Extract the [X, Y] coordinate from the center of the cell holding the provided text.  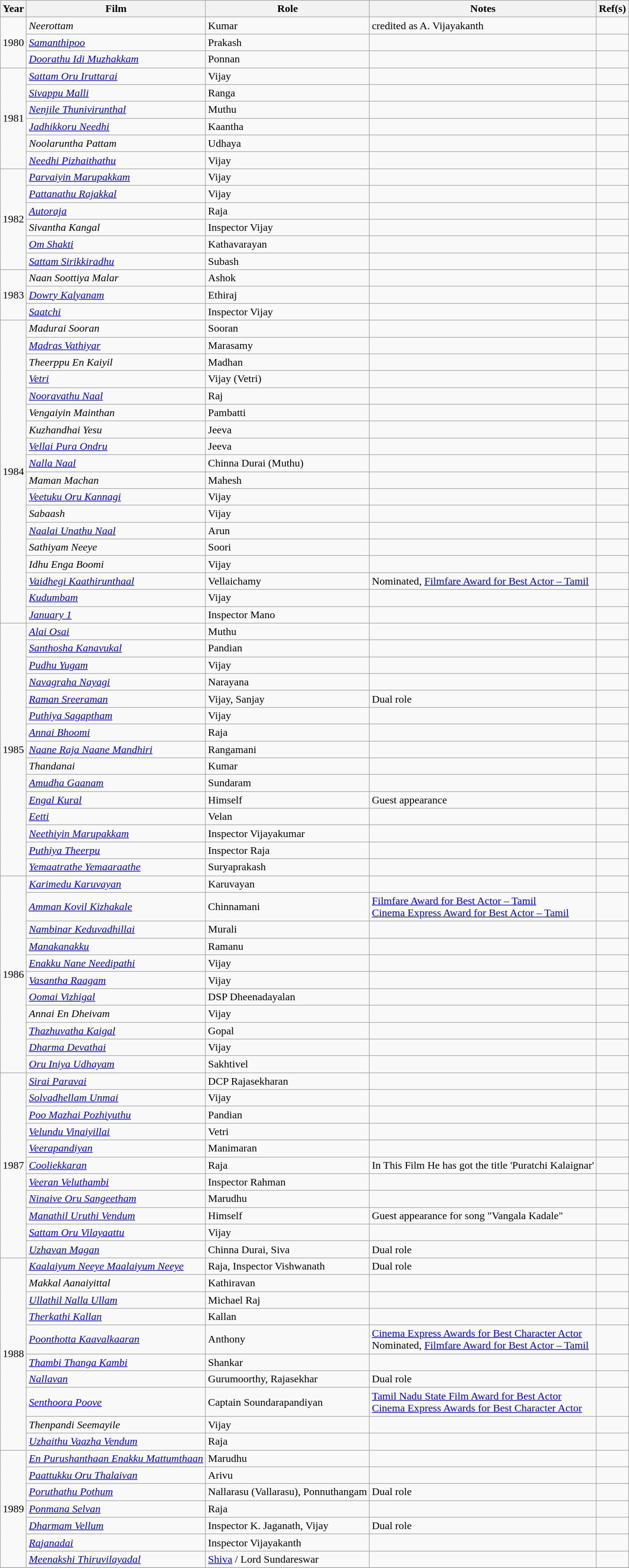
1981 [13, 118]
Ranga [288, 93]
Gopal [288, 1031]
Poonthotta Kaavalkaaran [116, 1340]
Maman Machan [116, 480]
Naane Raja Naane Mandhiri [116, 750]
1986 [13, 974]
Annai Bhoomi [116, 732]
Cinema Express Awards for Best Character ActorNominated, Filmfare Award for Best Actor – Tamil [483, 1340]
1985 [13, 749]
Dharmam Vellum [116, 1526]
Mahesh [288, 480]
Murali [288, 929]
Arun [288, 531]
DCP Rajasekharan [288, 1081]
Ponmana Selvan [116, 1509]
Notes [483, 9]
Thambi Thanga Kambi [116, 1362]
Karuvayan [288, 884]
Guest appearance for song "Vangala Kadale" [483, 1216]
1987 [13, 1166]
Senthoora Poove [116, 1402]
Nambinar Keduvadhillai [116, 929]
Makkal Aanaiyittal [116, 1283]
Pudhu Yugam [116, 665]
Inspector Vijayakanth [288, 1542]
Thazhuvatha Kaigal [116, 1031]
Pattanathu Rajakkal [116, 194]
Film [116, 9]
Doorathu Idi Muzhakkam [116, 59]
Dharma Devathai [116, 1048]
Kallan [288, 1317]
Kathavarayan [288, 245]
Oru Iniya Udhayam [116, 1064]
Oomai Vizhigal [116, 997]
Veerapandiyan [116, 1148]
Inspector Rahman [288, 1182]
1980 [13, 42]
Saatchi [116, 312]
Thandanai [116, 766]
Captain Soundarapandiyan [288, 1402]
Alai Osai [116, 631]
Velundu Vinaiyillai [116, 1132]
In This Film He has got the title 'Puratchi Kalaignar' [483, 1165]
Paattukku Oru Thalaivan [116, 1475]
Uzhaithu Vaazha Vendum [116, 1442]
Sakhtivel [288, 1064]
Vellai Pura Ondru [116, 446]
Poruthathu Pothum [116, 1492]
Marasamy [288, 345]
Chinnamani [288, 906]
Kathiravan [288, 1283]
Veetuku Oru Kannagi [116, 497]
Uzhavan Magan [116, 1249]
Vaidhegi Kaathirunthaal [116, 581]
Kaalaiyum Neeye Maalaiyum Neeye [116, 1266]
Sirai Paravai [116, 1081]
Vengaiyin Mainthan [116, 413]
1982 [13, 219]
Sattam Oru Iruttarai [116, 76]
Sundaram [288, 783]
Raja, Inspector Vishwanath [288, 1266]
Subash [288, 261]
Arivu [288, 1475]
Naan Soottiya Malar [116, 278]
Ashok [288, 278]
Kudumbam [116, 598]
Eetti [116, 817]
Enakku Nane Needipathi [116, 963]
Samanthipoo [116, 42]
Meenakshi Thiruvilayadal [116, 1559]
Inspector Mano [288, 615]
Nallavan [116, 1379]
Sooran [288, 329]
Raman Sreeraman [116, 699]
Prakash [288, 42]
Parvaiyin Marupakkam [116, 177]
Om Shakti [116, 245]
Vasantha Raagam [116, 980]
Shankar [288, 1362]
Puthiya Theerpu [116, 850]
Inspector Raja [288, 850]
Nominated, Filmfare Award for Best Actor – Tamil [483, 581]
Inspector K. Jaganath, Vijay [288, 1526]
Filmfare Award for Best Actor – TamilCinema Express Award for Best Actor – Tamil [483, 906]
Sattam Sirikkiradhu [116, 261]
Idhu Enga Boomi [116, 564]
Ninaive Oru Sangeetham [116, 1199]
Manimaran [288, 1148]
Cooliekkaran [116, 1165]
Manathil Uruthi Vendum [116, 1216]
Neethiyin Marupakkam [116, 834]
Madhan [288, 362]
Tamil Nadu State Film Award for Best ActorCinema Express Awards for Best Character Actor [483, 1402]
Vijay, Sanjay [288, 699]
Sattam Oru Vilayaattu [116, 1232]
Sivappu Malli [116, 93]
Autoraja [116, 211]
Nooravathu Naal [116, 396]
Role [288, 9]
Needhi Pizhaithathu [116, 160]
Puthiya Sagaptham [116, 715]
1988 [13, 1354]
Nenjile Thunivirunthal [116, 110]
Kaantha [288, 126]
Dowry Kalyanam [116, 295]
1983 [13, 295]
Veeran Veluthambi [116, 1182]
Amudha Gaanam [116, 783]
Ponnan [288, 59]
Ramanu [288, 946]
Ref(s) [612, 9]
Rangamani [288, 750]
Noolaruntha Pattam [116, 143]
Michael Raj [288, 1300]
Poo Mazhai Pozhiyuthu [116, 1115]
Shiva / Lord Sundareswar [288, 1559]
Pambatti [288, 413]
Soori [288, 547]
Sabaash [116, 514]
Chinna Durai, Siva [288, 1249]
1984 [13, 471]
Nallarasu (Vallarasu), Ponnuthangam [288, 1492]
Thenpandi Seemayile [116, 1425]
Chinna Durai (Muthu) [288, 463]
Annai En Dheivam [116, 1013]
Ethiraj [288, 295]
Ullathil Nalla Ullam [116, 1300]
Naalai Unathu Naal [116, 531]
Engal Kural [116, 800]
Inspector Vijayakumar [288, 834]
Karimedu Karuvayan [116, 884]
Theerppu En Kaiyil [116, 362]
credited as A. Vijayakanth [483, 26]
Santhosha Kanavukal [116, 648]
En Purushanthaan Enakku Mattumthaan [116, 1458]
Raj [288, 396]
Year [13, 9]
Madras Vathiyar [116, 345]
Kuzhandhai Yesu [116, 429]
Yemaatrathe Yemaaraathe [116, 867]
Therkathi Kallan [116, 1317]
DSP Dheenadayalan [288, 997]
Nalla Naal [116, 463]
Madurai Sooran [116, 329]
Neerottam [116, 26]
Suryaprakash [288, 867]
Udhaya [288, 143]
Amman Kovil Kizhakale [116, 906]
Manakanakku [116, 946]
Guest appearance [483, 800]
Narayana [288, 682]
Velan [288, 817]
Solvadhellam Unmai [116, 1098]
Jadhikkoru Needhi [116, 126]
Anthony [288, 1340]
Navagraha Nayagi [116, 682]
Gurumoorthy, Rajasekhar [288, 1379]
Sathiyam Neeye [116, 547]
Vijay (Vetri) [288, 379]
Vellaichamy [288, 581]
Rajanadai [116, 1542]
1989 [13, 1509]
Sivantha Kangal [116, 228]
January 1 [116, 615]
